Pinpoint the cell where the given text exists, returning its (x, y) midpoint coordinate. 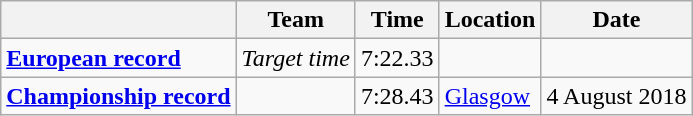
Target time (296, 58)
7:22.33 (397, 58)
Glasgow (490, 96)
Location (490, 20)
Date (616, 20)
Time (397, 20)
Team (296, 20)
7:28.43 (397, 96)
4 August 2018 (616, 96)
European record (118, 58)
Championship record (118, 96)
